For the text-containing cell, return its midpoint in (x, y) coordinate format. 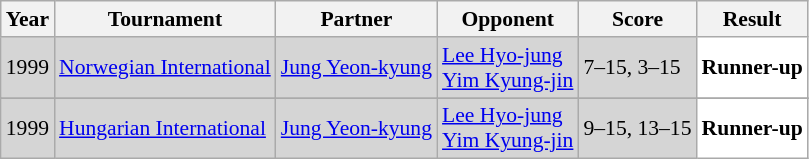
Tournament (165, 19)
Hungarian International (165, 128)
Partner (356, 19)
7–15, 3–15 (637, 68)
Year (28, 19)
Opponent (508, 19)
9–15, 13–15 (637, 128)
Norwegian International (165, 68)
Score (637, 19)
Result (752, 19)
